Locate the cell with the specified text and output its [x, y] center coordinate. 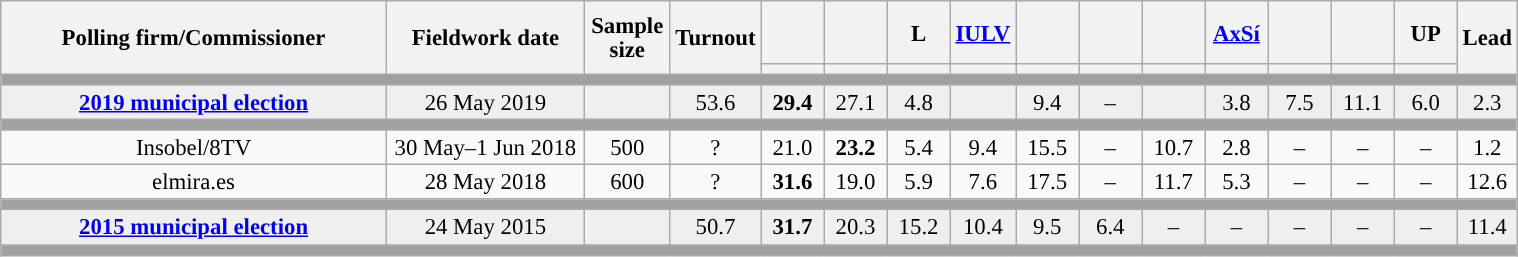
7.6 [982, 182]
elmira.es [194, 182]
15.5 [1048, 148]
11.1 [1362, 102]
11.4 [1487, 228]
10.7 [1174, 148]
26 May 2019 [485, 102]
6.4 [1110, 228]
27.1 [856, 102]
2.3 [1487, 102]
3.8 [1236, 102]
Turnout [716, 38]
20.3 [856, 228]
24 May 2015 [485, 228]
50.7 [716, 228]
Polling firm/Commissioner [194, 38]
29.4 [792, 102]
23.2 [856, 148]
12.6 [1487, 182]
17.5 [1048, 182]
30 May–1 Jun 2018 [485, 148]
28 May 2018 [485, 182]
4.8 [918, 102]
9.5 [1048, 228]
10.4 [982, 228]
600 [627, 182]
UP [1426, 32]
500 [627, 148]
Sample size [627, 38]
L [918, 32]
19.0 [856, 182]
5.3 [1236, 182]
53.6 [716, 102]
AxSí [1236, 32]
Lead [1487, 38]
1.2 [1487, 148]
31.7 [792, 228]
Fieldwork date [485, 38]
2015 municipal election [194, 228]
IULV [982, 32]
5.4 [918, 148]
7.5 [1300, 102]
2019 municipal election [194, 102]
5.9 [918, 182]
11.7 [1174, 182]
6.0 [1426, 102]
15.2 [918, 228]
2.8 [1236, 148]
Insobel/8TV [194, 148]
31.6 [792, 182]
21.0 [792, 148]
